Find where the given text appears and provide that cell's center as (X, Y) coordinate. 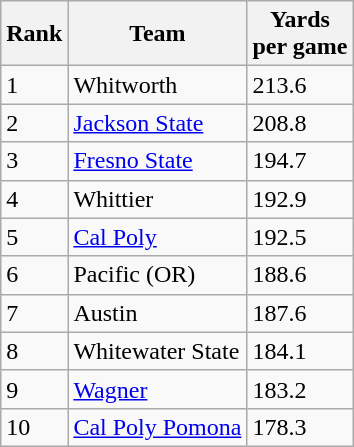
2 (34, 123)
10 (34, 427)
184.1 (300, 351)
178.3 (300, 427)
1 (34, 85)
213.6 (300, 85)
3 (34, 161)
Cal Poly Pomona (158, 427)
4 (34, 199)
Cal Poly (158, 237)
Yardsper game (300, 34)
208.8 (300, 123)
188.6 (300, 275)
8 (34, 351)
9 (34, 389)
Austin (158, 313)
7 (34, 313)
Whitewater State (158, 351)
187.6 (300, 313)
Rank (34, 34)
Jackson State (158, 123)
Whittier (158, 199)
Wagner (158, 389)
Team (158, 34)
6 (34, 275)
5 (34, 237)
Whitworth (158, 85)
Pacific (OR) (158, 275)
Fresno State (158, 161)
194.7 (300, 161)
192.5 (300, 237)
183.2 (300, 389)
192.9 (300, 199)
